Determine the (X, Y) coordinate at the center of the cell enclosing the given text.  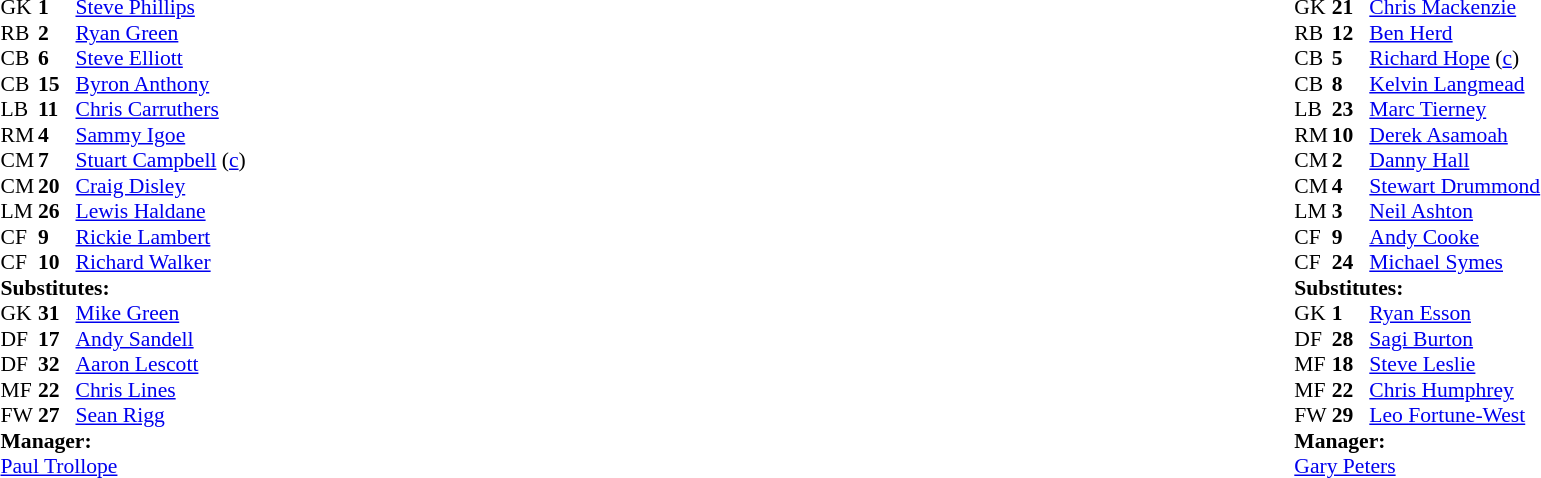
15 (57, 84)
20 (57, 186)
17 (57, 339)
Stuart Campbell (c) (161, 161)
32 (57, 365)
12 (1351, 33)
24 (1351, 263)
Leo Fortune-West (1454, 415)
Aaron Lescott (161, 365)
Chris Humphrey (1454, 390)
6 (57, 59)
5 (1351, 59)
Mike Green (161, 313)
Steve Leslie (1454, 365)
Stewart Drummond (1454, 186)
27 (57, 415)
Ryan Green (161, 33)
Sammy Igoe (161, 135)
Rickie Lambert (161, 237)
Byron Anthony (161, 84)
8 (1351, 84)
Andy Sandell (161, 339)
Craig Disley (161, 186)
Richard Walker (161, 263)
18 (1351, 365)
Michael Symes (1454, 263)
Sagi Burton (1454, 339)
Richard Hope (c) (1454, 59)
1 (1351, 313)
Lewis Haldane (161, 211)
Chris Carruthers (161, 109)
Derek Asamoah (1454, 135)
Marc Tierney (1454, 109)
23 (1351, 109)
29 (1351, 415)
Steve Elliott (161, 59)
Ben Herd (1454, 33)
31 (57, 313)
Ryan Esson (1454, 313)
7 (57, 161)
Chris Lines (161, 390)
11 (57, 109)
Danny Hall (1454, 161)
28 (1351, 339)
Andy Cooke (1454, 237)
26 (57, 211)
Sean Rigg (161, 415)
Kelvin Langmead (1454, 84)
Neil Ashton (1454, 211)
3 (1351, 211)
